Extract the (X, Y) coordinate from the center of the cell holding the provided text.  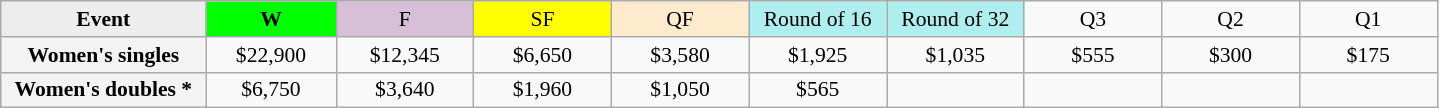
Women's doubles * (104, 90)
W (271, 19)
$1,050 (680, 90)
$1,960 (543, 90)
$565 (818, 90)
$12,345 (405, 55)
QF (680, 19)
$1,925 (818, 55)
F (405, 19)
Q2 (1231, 19)
$22,900 (271, 55)
Event (104, 19)
Q1 (1368, 19)
$3,640 (405, 90)
$6,750 (271, 90)
$555 (1093, 55)
$175 (1368, 55)
SF (543, 19)
$6,650 (543, 55)
Q3 (1093, 19)
Round of 32 (955, 19)
Women's singles (104, 55)
$300 (1231, 55)
$1,035 (955, 55)
Round of 16 (818, 19)
$3,580 (680, 55)
